For the text-containing cell, return its midpoint in (X, Y) coordinate format. 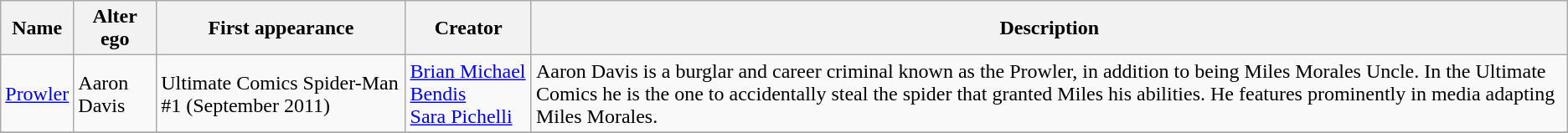
Brian Michael BendisSara Pichelli (468, 94)
Aaron Davis (116, 94)
First appearance (281, 28)
Ultimate Comics Spider-Man #1 (September 2011) (281, 94)
Name (37, 28)
Creator (468, 28)
Prowler (37, 94)
Description (1049, 28)
Alter ego (116, 28)
